For the text-containing cell, return its midpoint in (X, Y) coordinate format. 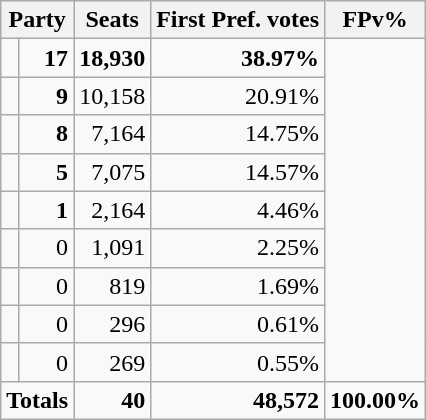
5 (46, 172)
20.91% (238, 96)
38.97% (238, 58)
8 (46, 134)
40 (112, 400)
7,164 (112, 134)
Totals (38, 400)
4.46% (238, 210)
18,930 (112, 58)
2,164 (112, 210)
17 (46, 58)
9 (46, 96)
2.25% (238, 248)
Party (38, 20)
1.69% (238, 286)
Seats (112, 20)
First Pref. votes (238, 20)
296 (112, 324)
269 (112, 362)
14.75% (238, 134)
100.00% (376, 400)
1 (46, 210)
10,158 (112, 96)
0.61% (238, 324)
7,075 (112, 172)
48,572 (238, 400)
FPv% (376, 20)
0.55% (238, 362)
819 (112, 286)
14.57% (238, 172)
1,091 (112, 248)
